Search for the cell housing the specified text and yield its [X, Y] center coordinate. 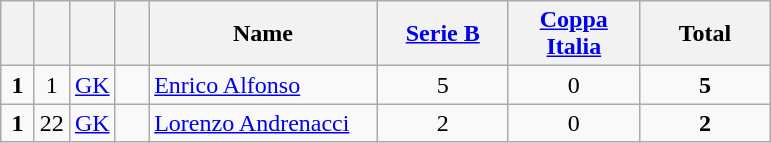
Enrico Alfonso [264, 85]
Coppa Italia [574, 34]
Serie B [442, 34]
22 [52, 123]
Total [704, 34]
Lorenzo Andrenacci [264, 123]
Name [264, 34]
